From the cell containing the given text, extract its center point as [X, Y] coordinate. 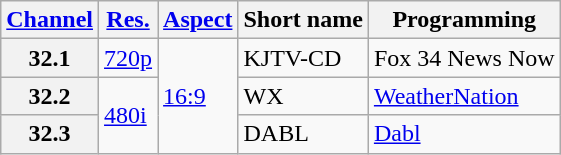
KJTV-CD [303, 58]
Short name [303, 20]
DABL [303, 134]
Programming [464, 20]
WeatherNation [464, 96]
Aspect [198, 20]
480i [128, 115]
Res. [128, 20]
32.1 [50, 58]
32.2 [50, 96]
32.3 [50, 134]
16:9 [198, 96]
WX [303, 96]
Fox 34 News Now [464, 58]
Dabl [464, 134]
Channel [50, 20]
720p [128, 58]
